Detect which cell encompasses the target text, then output its (x, y) center coordinate. 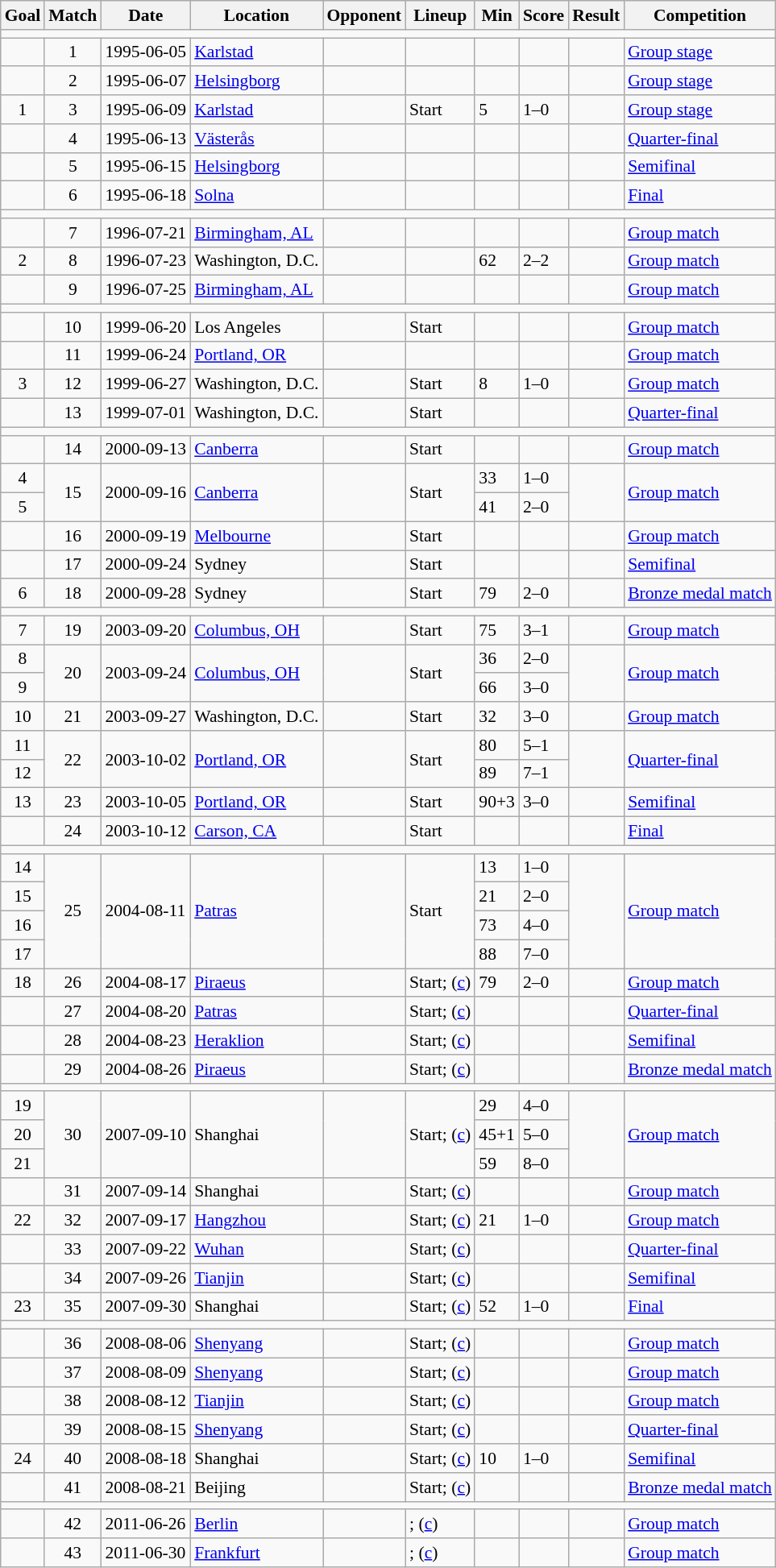
52 (496, 1307)
26 (73, 983)
1996-07-23 (145, 261)
73 (496, 926)
45+1 (496, 1135)
8–0 (543, 1164)
2004-08-26 (145, 1069)
7–0 (543, 954)
2003-10-05 (145, 803)
Wuhan (256, 1250)
35 (73, 1307)
3–1 (543, 630)
89 (496, 774)
2003-10-12 (145, 832)
1999-06-24 (145, 355)
2004-08-20 (145, 1012)
Carson, CA (256, 832)
1996-07-21 (145, 233)
Frankfurt (256, 1553)
Location (256, 15)
2000-09-19 (145, 536)
2008-08-15 (145, 1430)
2004-08-11 (145, 911)
Score (543, 15)
5–1 (543, 745)
2007-09-17 (145, 1221)
Hangzhou (256, 1221)
1999-06-20 (145, 327)
66 (496, 688)
2003-10-02 (145, 759)
31 (73, 1192)
5–0 (543, 1135)
28 (73, 1040)
2003-09-20 (145, 630)
Solna (256, 196)
Competition (699, 15)
1995-06-07 (145, 81)
Los Angeles (256, 327)
Match (73, 15)
2008-08-18 (145, 1458)
1995-06-13 (145, 139)
80 (496, 745)
39 (73, 1430)
25 (73, 911)
Opponent (364, 15)
Goal (23, 15)
1999-06-27 (145, 384)
2011-06-26 (145, 1524)
Heraklion (256, 1040)
42 (73, 1524)
2004-08-17 (145, 983)
34 (73, 1278)
90+3 (496, 803)
2–2 (543, 261)
2007-09-26 (145, 1278)
43 (73, 1553)
2007-09-14 (145, 1192)
Lineup (440, 15)
2008-08-09 (145, 1372)
Västerås (256, 139)
2007-09-22 (145, 1250)
2007-09-30 (145, 1307)
2007-09-10 (145, 1135)
75 (496, 630)
Melbourne (256, 536)
2011-06-30 (145, 1553)
1995-06-15 (145, 167)
88 (496, 954)
1995-06-05 (145, 52)
38 (73, 1401)
Beijing (256, 1487)
2008-08-21 (145, 1487)
Berlin (256, 1524)
1995-06-09 (145, 110)
2000-09-16 (145, 493)
2000-09-28 (145, 594)
30 (73, 1135)
Date (145, 15)
1995-06-18 (145, 196)
1996-07-25 (145, 290)
2003-09-24 (145, 674)
62 (496, 261)
2000-09-24 (145, 565)
2008-08-06 (145, 1344)
40 (73, 1458)
Min (496, 15)
27 (73, 1012)
1999-07-01 (145, 413)
2008-08-12 (145, 1401)
37 (73, 1372)
7–1 (543, 774)
Result (596, 15)
59 (496, 1164)
2000-09-13 (145, 450)
2003-09-27 (145, 716)
2004-08-23 (145, 1040)
